Return (X, Y) of the center of cell containing provided text 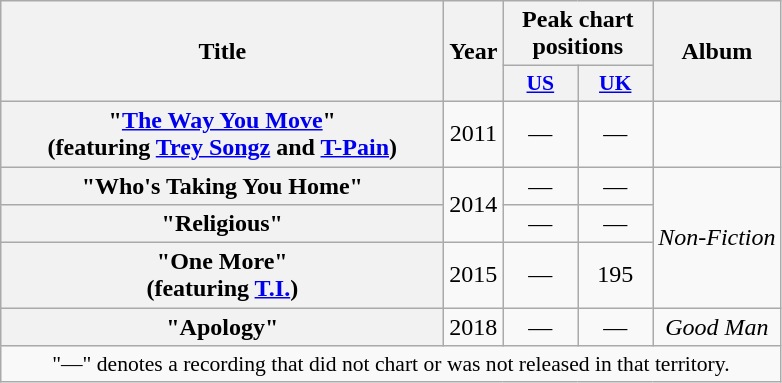
"The Way You Move"(featuring Trey Songz and T-Pain) (222, 134)
"Religious" (222, 224)
Non-Fiction (717, 236)
2014 (474, 204)
2011 (474, 134)
Peak chart positions (578, 34)
Year (474, 52)
Album (717, 52)
Good Man (717, 327)
2018 (474, 327)
UK (616, 84)
"—" denotes a recording that did not chart or was not released in that territory. (391, 364)
195 (616, 276)
"One More"(featuring T.I.) (222, 276)
"Who's Taking You Home" (222, 185)
US (540, 84)
"Apology" (222, 327)
Title (222, 52)
2015 (474, 276)
